Determine the (x, y) coordinate at the center of the cell enclosing the given text.  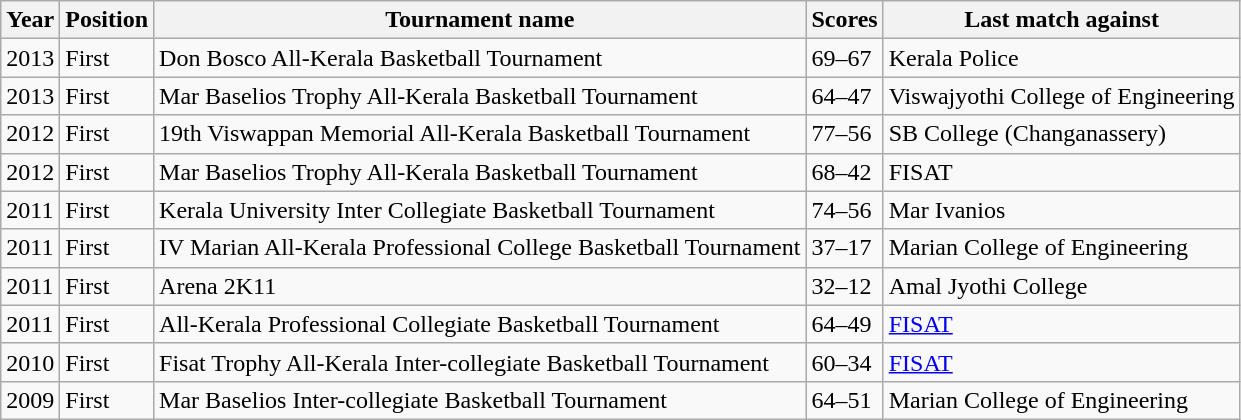
SB College (Changanassery) (1062, 134)
64–49 (844, 324)
Kerala Police (1062, 58)
32–12 (844, 286)
68–42 (844, 172)
69–67 (844, 58)
Don Bosco All-Kerala Basketball Tournament (480, 58)
Kerala University Inter Collegiate Basketball Tournament (480, 210)
Arena 2K11 (480, 286)
Year (30, 20)
Tournament name (480, 20)
Position (107, 20)
Amal Jyothi College (1062, 286)
77–56 (844, 134)
Fisat Trophy All-Kerala Inter-collegiate Basketball Tournament (480, 362)
Mar Ivanios (1062, 210)
64–47 (844, 96)
Viswajyothi College of Engineering (1062, 96)
37–17 (844, 248)
74–56 (844, 210)
Mar Baselios Inter-collegiate Basketball Tournament (480, 400)
All-Kerala Professional Collegiate Basketball Tournament (480, 324)
60–34 (844, 362)
IV Marian All-Kerala Professional College Basketball Tournament (480, 248)
Scores (844, 20)
64–51 (844, 400)
19th Viswappan Memorial All-Kerala Basketball Tournament (480, 134)
2009 (30, 400)
2010 (30, 362)
Last match against (1062, 20)
